Output the [x, y] coordinate of the center of the cell containing the given text.  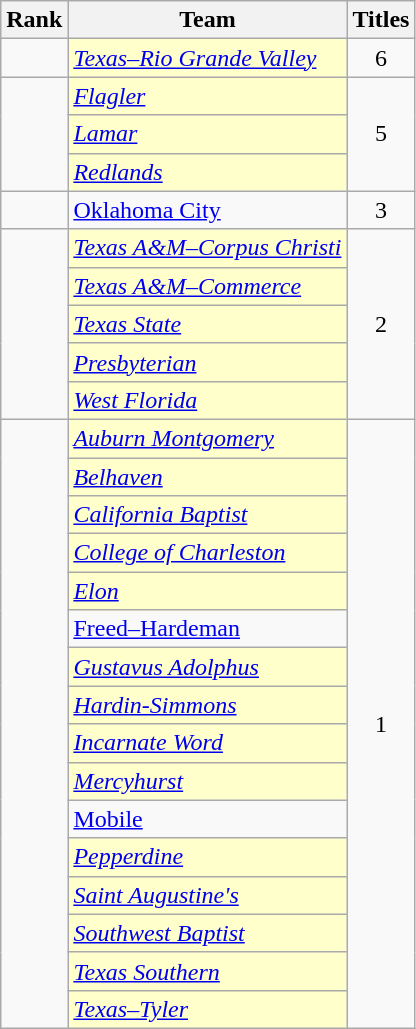
3 [381, 210]
6 [381, 58]
Mercyhurst [208, 781]
Elon [208, 591]
Belhaven [208, 477]
Texas A&M–Corpus Christi [208, 248]
Team [208, 20]
Texas State [208, 324]
Saint Augustine's [208, 895]
Flagler [208, 96]
Titles [381, 20]
Mobile [208, 819]
Hardin-Simmons [208, 705]
Texas A&M–Commerce [208, 286]
Presbyterian [208, 362]
Rank [34, 20]
Incarnate Word [208, 743]
California Baptist [208, 515]
Southwest Baptist [208, 933]
Texas–Tyler [208, 1009]
5 [381, 134]
Redlands [208, 172]
Texas Southern [208, 971]
1 [381, 724]
2 [381, 324]
Texas–Rio Grande Valley [208, 58]
College of Charleston [208, 553]
West Florida [208, 400]
Freed–Hardeman [208, 629]
Oklahoma City [208, 210]
Gustavus Adolphus [208, 667]
Lamar [208, 134]
Pepperdine [208, 857]
Auburn Montgomery [208, 438]
